Locate the cell with the specified text and output its [X, Y] center coordinate. 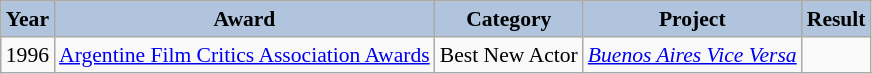
Argentine Film Critics Association Awards [244, 55]
Project [692, 19]
Category [509, 19]
1996 [28, 55]
Year [28, 19]
Result [836, 19]
Buenos Aires Vice Versa [692, 55]
Best New Actor [509, 55]
Award [244, 19]
